Return the [x, y] coordinate for the center point of the cell that contains the specified text.  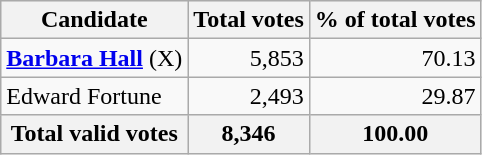
29.87 [395, 96]
Barbara Hall (X) [94, 58]
Candidate [94, 20]
8,346 [249, 134]
100.00 [395, 134]
5,853 [249, 58]
2,493 [249, 96]
Total valid votes [94, 134]
70.13 [395, 58]
% of total votes [395, 20]
Edward Fortune [94, 96]
Total votes [249, 20]
